Return [X, Y] of the center of cell containing provided text 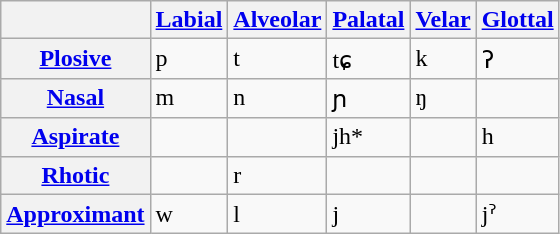
m [189, 98]
r [278, 175]
n [278, 98]
tɕ [368, 59]
ɲ [368, 98]
Glottal [518, 20]
k [443, 59]
Alveolar [278, 20]
Labial [189, 20]
t [278, 59]
Nasal [76, 98]
Approximant [76, 214]
ʔ [518, 59]
Aspirate [76, 137]
w [189, 214]
jh* [368, 137]
p [189, 59]
l [278, 214]
Velar [443, 20]
Rhotic [76, 175]
j [368, 214]
Plosive [76, 59]
h [518, 137]
jˀ [518, 214]
Palatal [368, 20]
ŋ [443, 98]
